Extract the [X, Y] coordinate from the center of the cell holding the provided text.  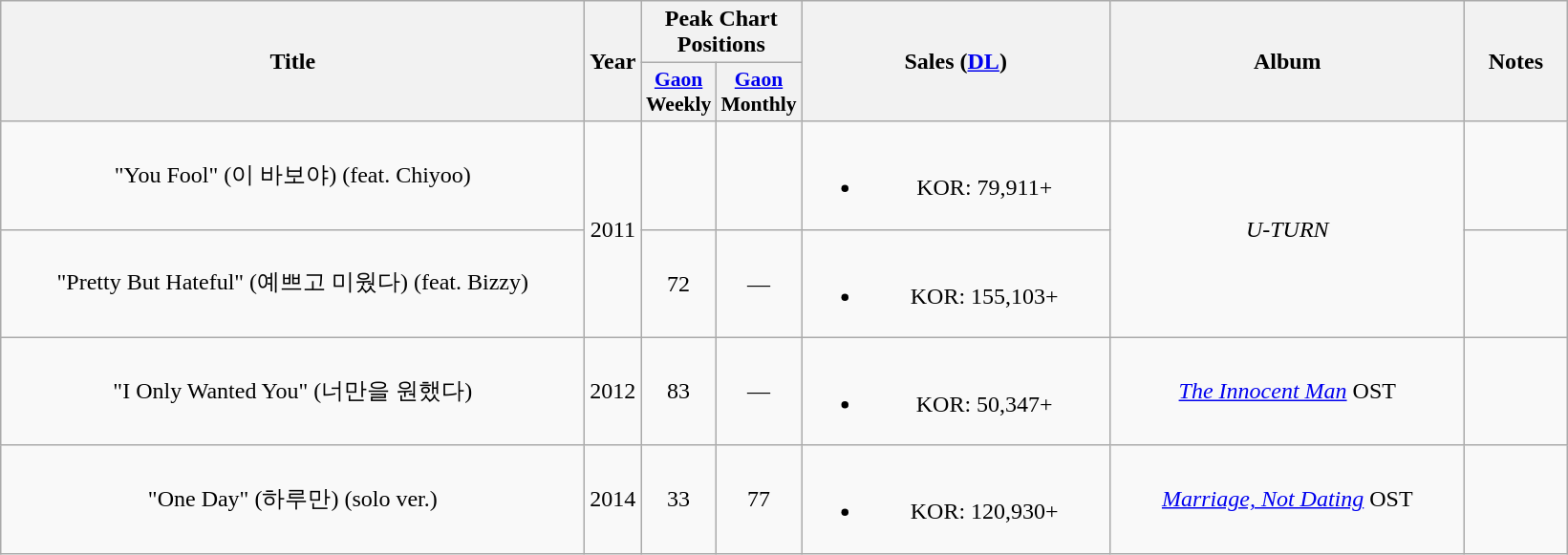
GaonMonthly [759, 92]
Peak Chart Positions [721, 32]
Notes [1515, 61]
2012 [613, 392]
33 [678, 499]
"One Day" (하루만) (solo ver.) [292, 499]
U-TURN [1288, 229]
KOR: 50,347+ [956, 392]
Title [292, 61]
"You Fool" (이 바보야) (feat. Chiyoo) [292, 176]
Sales (DL) [956, 61]
77 [759, 499]
"Pretty But Hateful" (예쁘고 미웠다) (feat. Bizzy) [292, 283]
"I Only Wanted You" (너만을 원했다) [292, 392]
KOR: 155,103+ [956, 283]
83 [678, 392]
KOR: 120,930+ [956, 499]
Marriage, Not Dating OST [1288, 499]
KOR: 79,911+ [956, 176]
Album [1288, 61]
The Innocent Man OST [1288, 392]
72 [678, 283]
2011 [613, 229]
2014 [613, 499]
GaonWeekly [678, 92]
Year [613, 61]
